Detect which cell encompasses the target text, then output its [x, y] center coordinate. 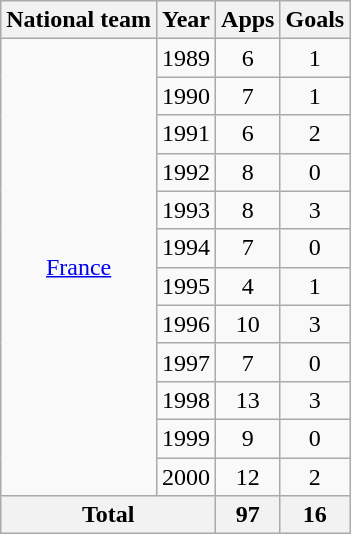
1996 [186, 324]
13 [248, 400]
National team [79, 20]
1989 [186, 58]
Year [186, 20]
Apps [248, 20]
9 [248, 438]
1991 [186, 134]
1990 [186, 96]
1995 [186, 286]
1998 [186, 400]
10 [248, 324]
1994 [186, 248]
Total [108, 515]
97 [248, 515]
16 [315, 515]
France [79, 268]
Goals [315, 20]
1992 [186, 172]
1999 [186, 438]
4 [248, 286]
2000 [186, 477]
12 [248, 477]
1997 [186, 362]
1993 [186, 210]
